Scan for the cell matching the given text and deliver its [x, y] coordinate at center. 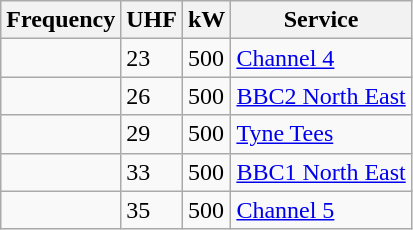
BBC2 North East [321, 96]
Frequency [61, 20]
Tyne Tees [321, 134]
29 [152, 134]
Channel 5 [321, 210]
kW [206, 20]
33 [152, 172]
Channel 4 [321, 58]
26 [152, 96]
BBC1 North East [321, 172]
23 [152, 58]
35 [152, 210]
Service [321, 20]
UHF [152, 20]
